Provide the (x, y) coordinate of the cell's center where the given text is located.  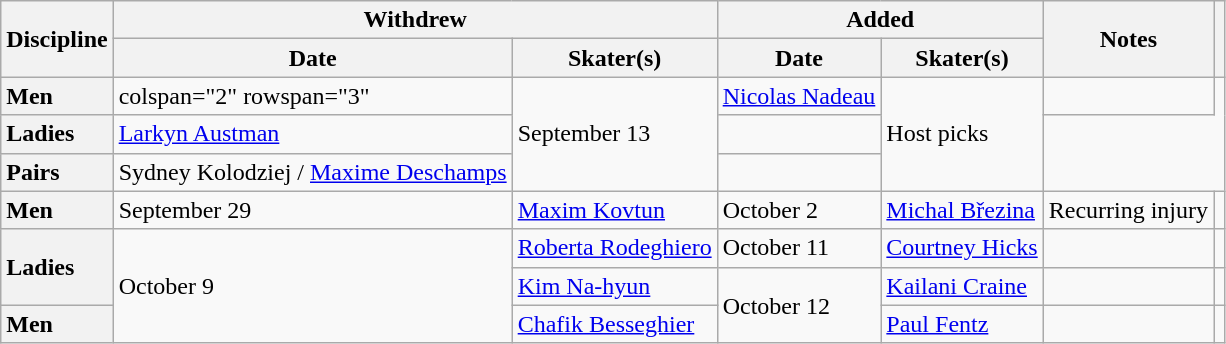
Maxim Kovtun (614, 210)
Notes (1128, 39)
Sydney Kolodziej / Maxime Deschamps (312, 172)
colspan="2" rowspan="3" (312, 96)
Added (880, 20)
September 29 (312, 210)
Paul Fentz (962, 324)
Nicolas Nadeau (799, 96)
October 9 (312, 286)
Pairs (57, 172)
Chafik Besseghier (614, 324)
October 11 (799, 248)
Michal Březina (962, 210)
October 12 (799, 305)
Kailani Craine (962, 286)
September 13 (614, 134)
Roberta Rodeghiero (614, 248)
Host picks (962, 134)
Larkyn Austman (312, 134)
Withdrew (415, 20)
Courtney Hicks (962, 248)
October 2 (799, 210)
Recurring injury (1128, 210)
Discipline (57, 39)
Kim Na-hyun (614, 286)
